Pinpoint the cell where the given text exists, returning its [x, y] midpoint coordinate. 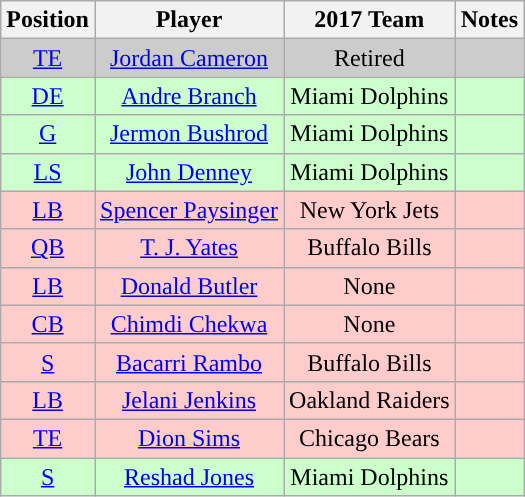
Jermon Bushrod [188, 134]
Chicago Bears [370, 438]
Jordan Cameron [188, 58]
Player [188, 20]
Spencer Paysinger [188, 210]
Bacarri Rambo [188, 362]
Dion Sims [188, 438]
John Denney [188, 172]
CB [48, 324]
LS [48, 172]
Notes [489, 20]
T. J. Yates [188, 248]
2017 Team [370, 20]
Retired [370, 58]
G [48, 134]
DE [48, 96]
Chimdi Chekwa [188, 324]
New York Jets [370, 210]
Jelani Jenkins [188, 400]
Andre Branch [188, 96]
Oakland Raiders [370, 400]
Donald Butler [188, 286]
QB [48, 248]
Reshad Jones [188, 477]
Position [48, 20]
